For the text-containing cell, return its midpoint in [X, Y] coordinate format. 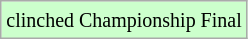
clinched Championship Final [124, 20]
